Extract the [X, Y] coordinate from the center of the cell holding the provided text.  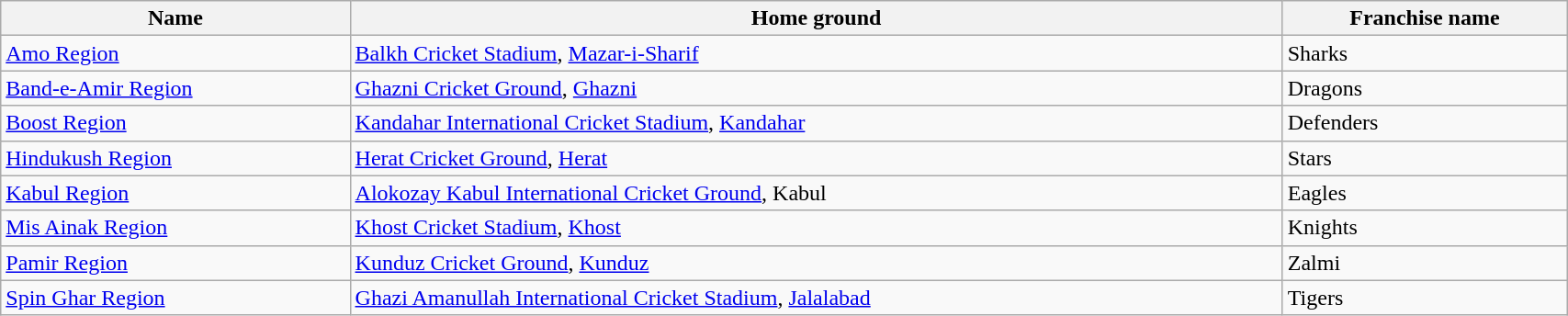
Khost Cricket Stadium, Khost [816, 228]
Franchise name [1424, 18]
Zalmi [1424, 263]
Dragons [1424, 88]
Home ground [816, 18]
Stars [1424, 158]
Amo Region [175, 53]
Pamir Region [175, 263]
Band-e-Amir Region [175, 88]
Kandahar International Cricket Stadium, Kandahar [816, 123]
Eagles [1424, 193]
Boost Region [175, 123]
Spin Ghar Region [175, 298]
Ghazni Cricket Ground, Ghazni [816, 88]
Defenders [1424, 123]
Ghazi Amanullah International Cricket Stadium, Jalalabad [816, 298]
Tigers [1424, 298]
Name [175, 18]
Alokozay Kabul International Cricket Ground, Kabul [816, 193]
Kunduz Cricket Ground, Kunduz [816, 263]
Sharks [1424, 53]
Hindukush Region [175, 158]
Mis Ainak Region [175, 228]
Herat Cricket Ground, Herat [816, 158]
Kabul Region [175, 193]
Knights [1424, 228]
Balkh Cricket Stadium, Mazar-i-Sharif [816, 53]
